Extract the (x, y) coordinate from the center of the cell holding the provided text.  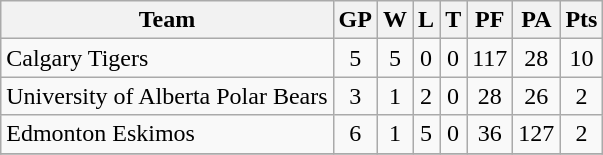
10 (582, 58)
W (394, 20)
PF (490, 20)
127 (536, 134)
T (454, 20)
6 (355, 134)
36 (490, 134)
University of Alberta Polar Bears (167, 96)
3 (355, 96)
Team (167, 20)
117 (490, 58)
GP (355, 20)
L (426, 20)
26 (536, 96)
Pts (582, 20)
PA (536, 20)
Edmonton Eskimos (167, 134)
Calgary Tigers (167, 58)
